From the cell containing the given text, extract its center point as (x, y) coordinate. 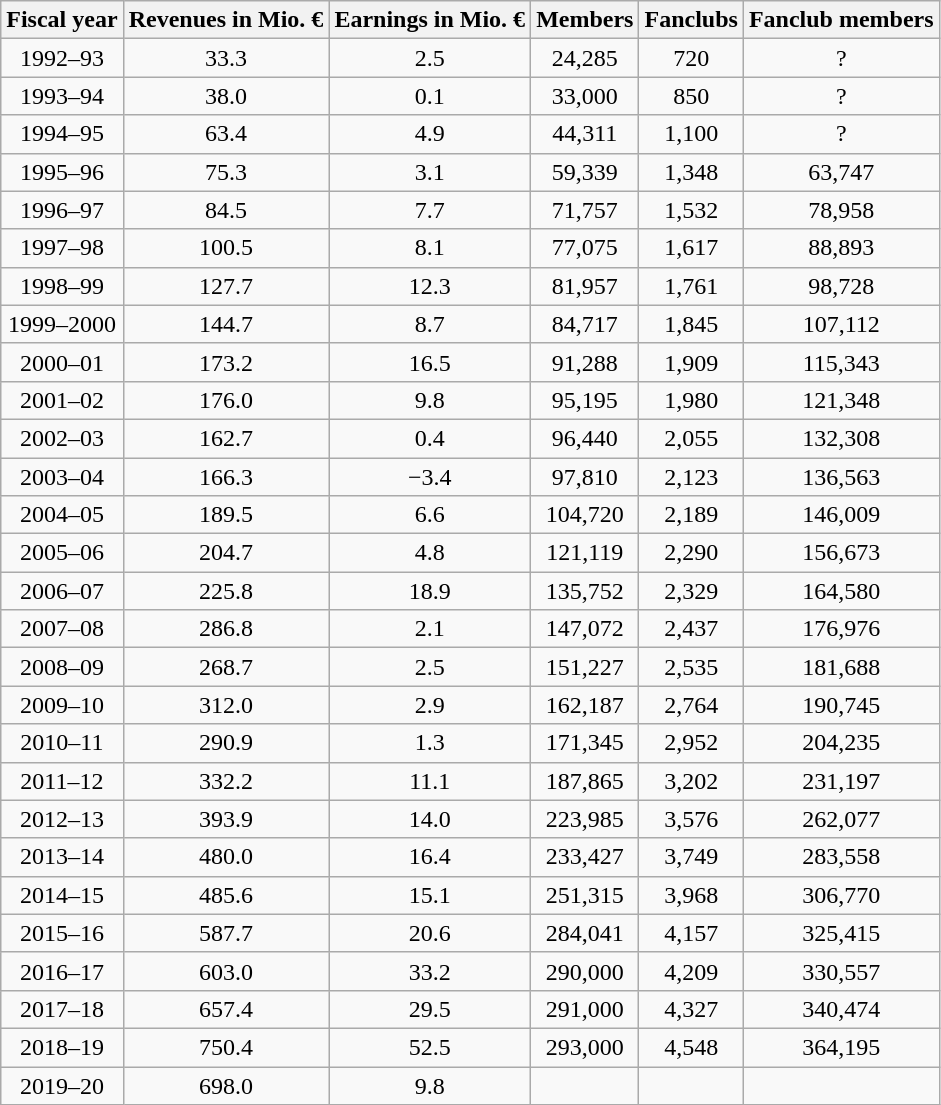
77,075 (585, 248)
171,345 (585, 743)
15.1 (430, 895)
20.6 (430, 933)
4.9 (430, 134)
176,976 (841, 629)
190,745 (841, 705)
38.0 (226, 96)
340,474 (841, 1009)
1,532 (691, 210)
24,285 (585, 58)
81,957 (585, 286)
3,576 (691, 819)
1997–98 (62, 248)
136,563 (841, 477)
2,535 (691, 667)
173.2 (226, 362)
95,195 (585, 400)
231,197 (841, 781)
100.5 (226, 248)
325,415 (841, 933)
1996–97 (62, 210)
162.7 (226, 438)
144.7 (226, 324)
233,427 (585, 857)
2.9 (430, 705)
2,329 (691, 591)
96,440 (585, 438)
12.3 (430, 286)
156,673 (841, 553)
16.4 (430, 857)
78,958 (841, 210)
44,311 (585, 134)
146,009 (841, 515)
75.3 (226, 172)
Members (585, 20)
132,308 (841, 438)
−3.4 (430, 477)
262,077 (841, 819)
393.9 (226, 819)
286.8 (226, 629)
0.1 (430, 96)
7.7 (430, 210)
284,041 (585, 933)
2017–18 (62, 1009)
750.4 (226, 1047)
181,688 (841, 667)
204,235 (841, 743)
33.3 (226, 58)
225.8 (226, 591)
88,893 (841, 248)
104,720 (585, 515)
127.7 (226, 286)
33,000 (585, 96)
2015–16 (62, 933)
Fiscal year (62, 20)
2002–03 (62, 438)
2,437 (691, 629)
1,348 (691, 172)
0.4 (430, 438)
268.7 (226, 667)
2,189 (691, 515)
2,055 (691, 438)
3,749 (691, 857)
176.0 (226, 400)
290,000 (585, 971)
1994–95 (62, 134)
293,000 (585, 1047)
6.6 (430, 515)
291,000 (585, 1009)
115,343 (841, 362)
91,288 (585, 362)
52.5 (430, 1047)
121,119 (585, 553)
1,845 (691, 324)
8.1 (430, 248)
720 (691, 58)
587.7 (226, 933)
1,909 (691, 362)
1,617 (691, 248)
Fanclubs (691, 20)
2007–08 (62, 629)
2009–10 (62, 705)
1.3 (430, 743)
151,227 (585, 667)
4.8 (430, 553)
1999–2000 (62, 324)
63.4 (226, 134)
312.0 (226, 705)
283,558 (841, 857)
8.7 (430, 324)
3,968 (691, 895)
2008–09 (62, 667)
1,100 (691, 134)
63,747 (841, 172)
2004–05 (62, 515)
Earnings in Mio. € (430, 20)
603.0 (226, 971)
4,327 (691, 1009)
2.1 (430, 629)
59,339 (585, 172)
4,209 (691, 971)
33.2 (430, 971)
1998–99 (62, 286)
164,580 (841, 591)
84,717 (585, 324)
11.1 (430, 781)
485.6 (226, 895)
332.2 (226, 781)
1,761 (691, 286)
2014–15 (62, 895)
189.5 (226, 515)
18.9 (430, 591)
71,757 (585, 210)
4,548 (691, 1047)
135,752 (585, 591)
107,112 (841, 324)
2,290 (691, 553)
2005–06 (62, 553)
84.5 (226, 210)
98,728 (841, 286)
1,980 (691, 400)
290.9 (226, 743)
251,315 (585, 895)
2011–12 (62, 781)
2010–11 (62, 743)
2,123 (691, 477)
2019–20 (62, 1085)
147,072 (585, 629)
657.4 (226, 1009)
2003–04 (62, 477)
3.1 (430, 172)
2013–14 (62, 857)
850 (691, 96)
223,985 (585, 819)
2,952 (691, 743)
Fanclub members (841, 20)
2001–02 (62, 400)
29.5 (430, 1009)
2012–13 (62, 819)
166.3 (226, 477)
2,764 (691, 705)
306,770 (841, 895)
14.0 (430, 819)
204.7 (226, 553)
698.0 (226, 1085)
1992–93 (62, 58)
2006–07 (62, 591)
3,202 (691, 781)
2000–01 (62, 362)
97,810 (585, 477)
480.0 (226, 857)
187,865 (585, 781)
2018–19 (62, 1047)
16.5 (430, 362)
162,187 (585, 705)
4,157 (691, 933)
330,557 (841, 971)
364,195 (841, 1047)
121,348 (841, 400)
Revenues in Mio. € (226, 20)
2016–17 (62, 971)
1993–94 (62, 96)
1995–96 (62, 172)
